Extract the (X, Y) coordinate from the center of the cell holding the provided text.  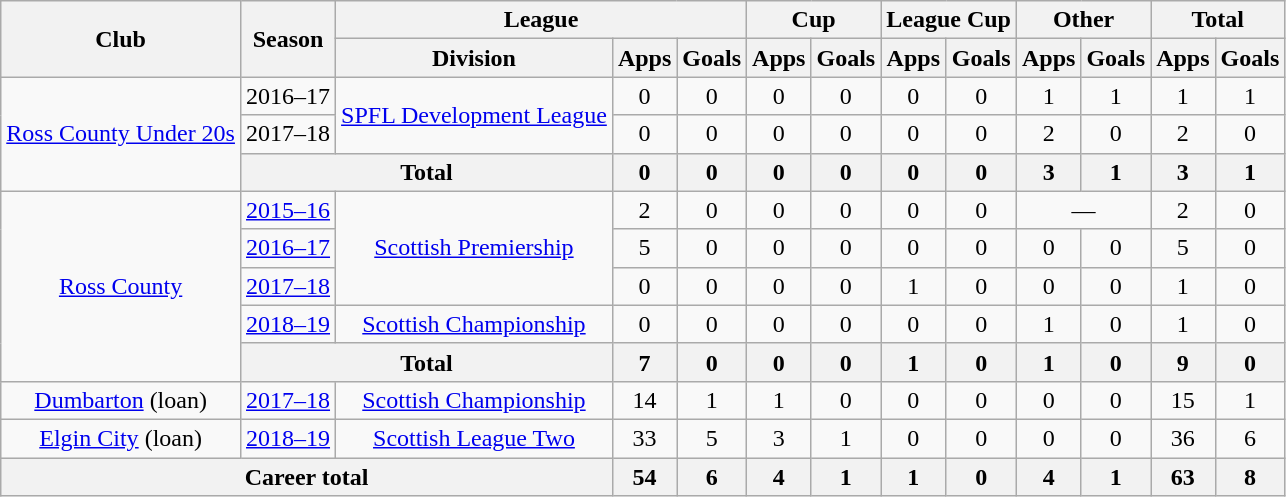
Ross County Under 20s (121, 134)
9 (1183, 362)
Elgin City (loan) (121, 438)
— (1083, 210)
63 (1183, 477)
Scottish League Two (474, 438)
Scottish Premiership (474, 248)
League Cup (949, 20)
Other (1083, 20)
Cup (814, 20)
Division (474, 58)
SPFL Development League (474, 115)
2015–16 (288, 210)
Season (288, 39)
Club (121, 39)
15 (1183, 400)
Career total (307, 477)
14 (644, 400)
54 (644, 477)
36 (1183, 438)
League (542, 20)
Ross County (121, 286)
Dumbarton (loan) (121, 400)
7 (644, 362)
33 (644, 438)
8 (1250, 477)
